Find where the given text appears and provide that cell's center as (x, y) coordinate. 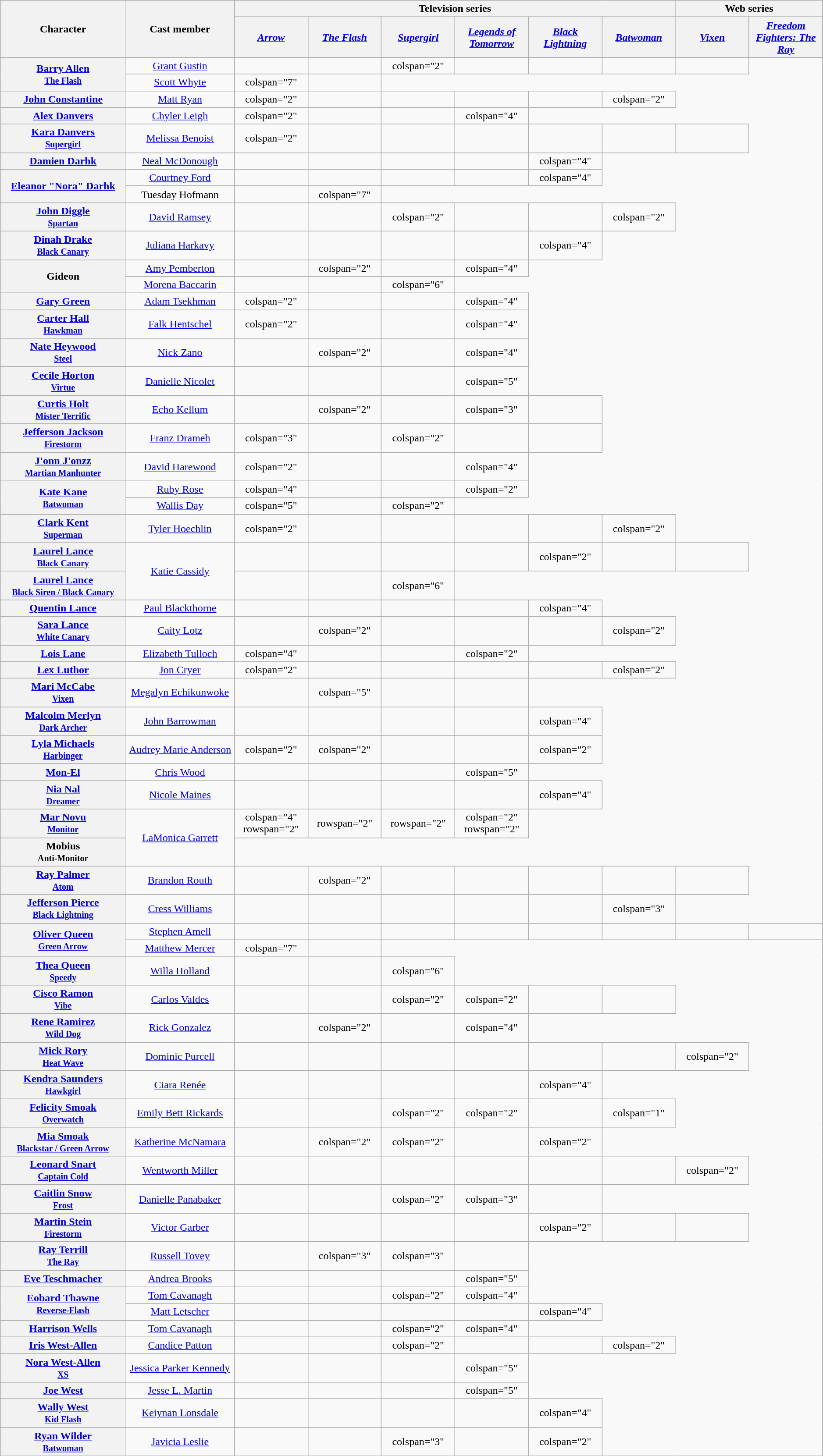
Paul Blackthorne (180, 608)
Gideon (63, 276)
Iris West-Allen (63, 1345)
Supergirl (418, 37)
Cast member (180, 29)
Willa Holland (180, 970)
Falk Hentschel (180, 324)
Dinah DrakeBlack Canary (63, 245)
Caitlin SnowFrost (63, 1199)
Carter HallHawkman (63, 324)
Mari McCabeVixen (63, 692)
Victor Garber (180, 1227)
Ryan WilderBatwoman (63, 1441)
Mar NovuMonitor (63, 823)
Grant Gustin (180, 66)
Candice Patton (180, 1345)
Television series (455, 9)
Laurel LanceBlack Siren / Black Canary (63, 586)
Rick Gonzalez (180, 1027)
David Harewood (180, 466)
Tuesday Hofmann (180, 194)
Wally WestKid Flash (63, 1413)
Malcolm MerlynDark Archer (63, 721)
Martin SteinFirestorm (63, 1227)
Jon Cryer (180, 670)
Jessica Parker Kennedy (180, 1367)
Andrea Brooks (180, 1278)
Kara DanversSupergirl (63, 138)
Oliver QueenGreen Arrow (63, 940)
Gary Green (63, 302)
Matthew Mercer (180, 948)
Stephen Amell (180, 931)
Eve Teschmacher (63, 1278)
John DiggleSpartan (63, 217)
Katherine McNamara (180, 1142)
Jesse L. Martin (180, 1390)
Mick RoryHeat Wave (63, 1056)
Juliana Harkavy (180, 245)
Mon-El (63, 772)
Cisco RamonVibe (63, 999)
Dominic Purcell (180, 1056)
Adam Tsekhman (180, 302)
Clark KentSuperman (63, 529)
Echo Kellum (180, 409)
Curtis HoltMister Terrific (63, 409)
Ruby Rose (180, 489)
John Constantine (63, 99)
Jefferson JacksonFirestorm (63, 438)
Damien Darhk (63, 161)
MobiusAnti-Monitor (63, 852)
Web series (749, 9)
Matt Letscher (180, 1312)
Kate KaneBatwoman (63, 497)
Cress Williams (180, 909)
Lyla MichaelsHarbinger (63, 749)
Javicia Leslie (180, 1441)
Katie Cassidy (180, 571)
Danielle Panabaker (180, 1199)
Nicole Maines (180, 795)
David Ramsey (180, 217)
Freedom Fighters: The Ray (786, 37)
Laurel LanceBlack Canary (63, 557)
Caity Lotz (180, 630)
Melissa Benoist (180, 138)
Emily Bett Rickards (180, 1113)
Audrey Marie Anderson (180, 749)
Ray TerrillThe Ray (63, 1256)
Scott Whyte (180, 82)
Wentworth Miller (180, 1170)
Felicity SmoakOverwatch (63, 1113)
Nate HeywoodSteel (63, 352)
colspan="4" rowspan="2" (271, 823)
Cecile HortonVirtue (63, 381)
Batwoman (639, 37)
Quentin Lance (63, 608)
Elizabeth Tulloch (180, 653)
Sara LanceWhite Canary (63, 630)
Morena Baccarin (180, 285)
Russell Tovey (180, 1256)
Joe West (63, 1390)
Neal McDonough (180, 161)
Tyler Hoechlin (180, 529)
Amy Pemberton (180, 268)
Nick Zano (180, 352)
Arrow (271, 37)
Thea QueenSpeedy (63, 970)
Leonard SnartCaptain Cold (63, 1170)
Vixen (713, 37)
John Barrowman (180, 721)
Mia SmoakBlackstar / Green Arrow (63, 1142)
Lois Lane (63, 653)
J'onn J'onzzMartian Manhunter (63, 466)
colspan="1" (639, 1113)
Nia NalDreamer (63, 795)
LaMonica Garrett (180, 838)
Danielle Nicolet (180, 381)
Franz Drameh (180, 438)
Brandon Routh (180, 880)
Character (63, 29)
Megalyn Echikunwoke (180, 692)
Lex Luthor (63, 670)
Carlos Valdes (180, 999)
Courtney Ford (180, 178)
Jefferson PierceBlack Lightning (63, 909)
Barry AllenThe Flash (63, 74)
Ciara Renée (180, 1085)
Chris Wood (180, 772)
Eobard ThawneReverse-Flash (63, 1303)
Kendra SaundersHawkgirl (63, 1085)
Harrison Wells (63, 1328)
The Flash (345, 37)
Wallis Day (180, 506)
Legends of Tomorrow (492, 37)
Alex Danvers (63, 116)
Eleanor "Nora" Darhk (63, 186)
Nora West-AllenXS (63, 1367)
Chyler Leigh (180, 116)
Black Lightning (565, 37)
Rene RamirezWild Dog (63, 1027)
Matt Ryan (180, 99)
Keiynan Lonsdale (180, 1413)
colspan="2" rowspan="2" (492, 823)
Ray PalmerAtom (63, 880)
